Return [x, y] of the center of cell containing provided text 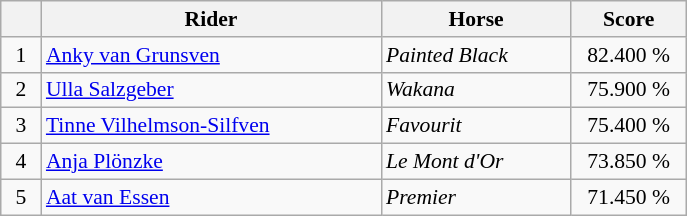
Painted Black [476, 55]
4 [21, 162]
1 [21, 55]
75.900 % [628, 90]
Rider [211, 19]
Tinne Vilhelmson-Silfven [211, 126]
Le Mont d'Or [476, 162]
Aat van Essen [211, 197]
Score [628, 19]
Anja Plönzke [211, 162]
3 [21, 126]
Horse [476, 19]
Premier [476, 197]
75.400 % [628, 126]
Ulla Salzgeber [211, 90]
Wakana [476, 90]
73.850 % [628, 162]
Anky van Grunsven [211, 55]
Favourit [476, 126]
82.400 % [628, 55]
5 [21, 197]
71.450 % [628, 197]
2 [21, 90]
